Identify which cell holds the provided text, then report its [X, Y] central coordinate. 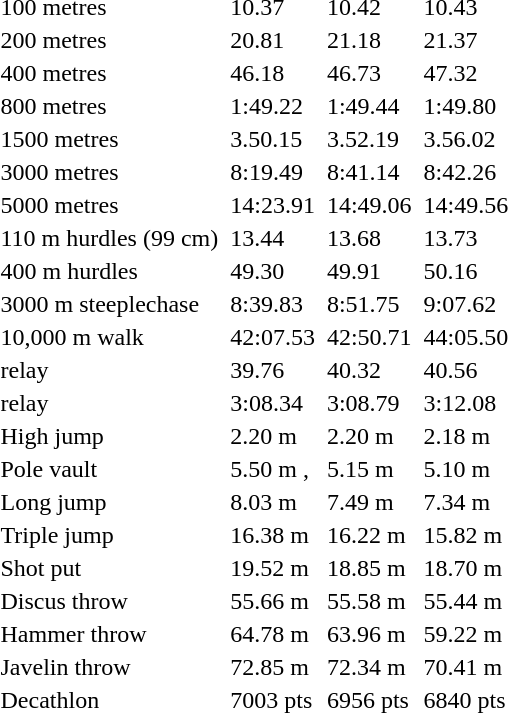
55.58 m [369, 601]
55.66 m [273, 601]
72.34 m [369, 667]
13.44 [273, 238]
40.32 [369, 370]
63.96 m [369, 634]
8:39.83 [273, 304]
20.81 [273, 40]
3.50.15 [273, 139]
5.50 m , [273, 469]
49.30 [273, 271]
1:49.22 [273, 106]
14:49.06 [369, 205]
8.03 m [273, 502]
19.52 m [273, 568]
14:23.91 [273, 205]
42:07.53 [273, 337]
13.68 [369, 238]
1:49.44 [369, 106]
72.85 m [273, 667]
8:51.75 [369, 304]
16.22 m [369, 535]
8:19.49 [273, 172]
8:41.14 [369, 172]
49.91 [369, 271]
64.78 m [273, 634]
3:08.34 [273, 403]
46.73 [369, 73]
21.18 [369, 40]
3:08.79 [369, 403]
7.49 m [369, 502]
3.52.19 [369, 139]
16.38 m [273, 535]
42:50.71 [369, 337]
46.18 [273, 73]
18.85 m [369, 568]
5.15 m [369, 469]
39.76 [273, 370]
